Find where the given text appears and provide that cell's center as (X, Y) coordinate. 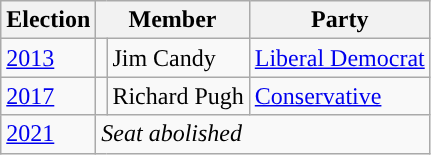
Seat abolished (263, 134)
Conservative (340, 96)
Jim Candy (178, 58)
Election (48, 20)
Member (172, 20)
Party (340, 20)
Liberal Democrat (340, 58)
2021 (48, 134)
2013 (48, 58)
Richard Pugh (178, 96)
2017 (48, 96)
